Return the (x, y) coordinate for the center point of the cell that contains the specified text.  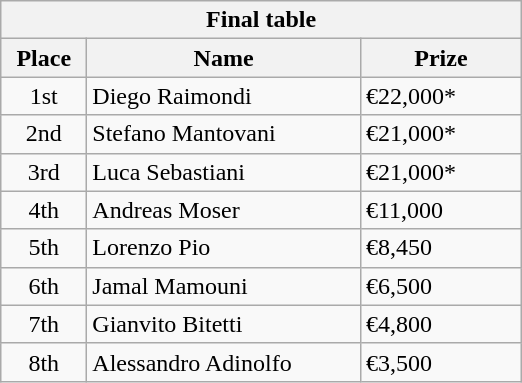
2nd (44, 134)
€6,500 (440, 286)
Gianvito Bitetti (224, 324)
€11,000 (440, 210)
6th (44, 286)
3rd (44, 172)
Name (224, 58)
8th (44, 362)
Jamal Mamouni (224, 286)
7th (44, 324)
Place (44, 58)
€3,500 (440, 362)
Lorenzo Pio (224, 248)
€8,450 (440, 248)
Luca Sebastiani (224, 172)
5th (44, 248)
Final table (262, 20)
4th (44, 210)
1st (44, 96)
€4,800 (440, 324)
Diego Raimondi (224, 96)
€22,000* (440, 96)
Prize (440, 58)
Alessandro Adinolfo (224, 362)
Stefano Mantovani (224, 134)
Andreas Moser (224, 210)
